For the text-containing cell, return its midpoint in [X, Y] coordinate format. 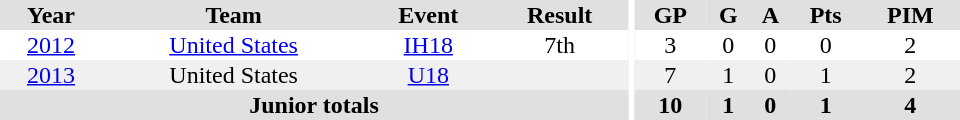
IH18 [428, 45]
Team [234, 15]
Junior totals [314, 105]
Event [428, 15]
Result [560, 15]
Pts [826, 15]
7th [560, 45]
10 [670, 105]
7 [670, 75]
2012 [51, 45]
4 [910, 105]
Year [51, 15]
GP [670, 15]
3 [670, 45]
PIM [910, 15]
A [770, 15]
G [728, 15]
U18 [428, 75]
2013 [51, 75]
